Return (x, y) of the center of cell containing provided text 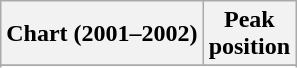
Chart (2001–2002) (102, 34)
Peakposition (249, 34)
